Return the (X, Y) coordinate for the center point of the cell that contains the specified text.  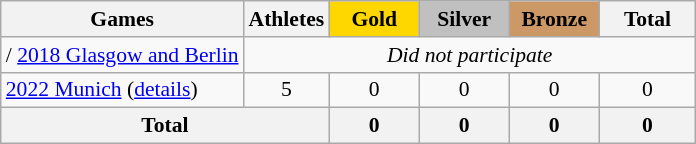
2022 Munich (details) (122, 90)
Gold (374, 19)
Bronze (554, 19)
Silver (464, 19)
Athletes (287, 19)
Games (122, 19)
/ 2018 Glasgow and Berlin (122, 55)
Did not participate (470, 55)
5 (287, 90)
